Extract the (x, y) coordinate from the center of the cell holding the provided text.  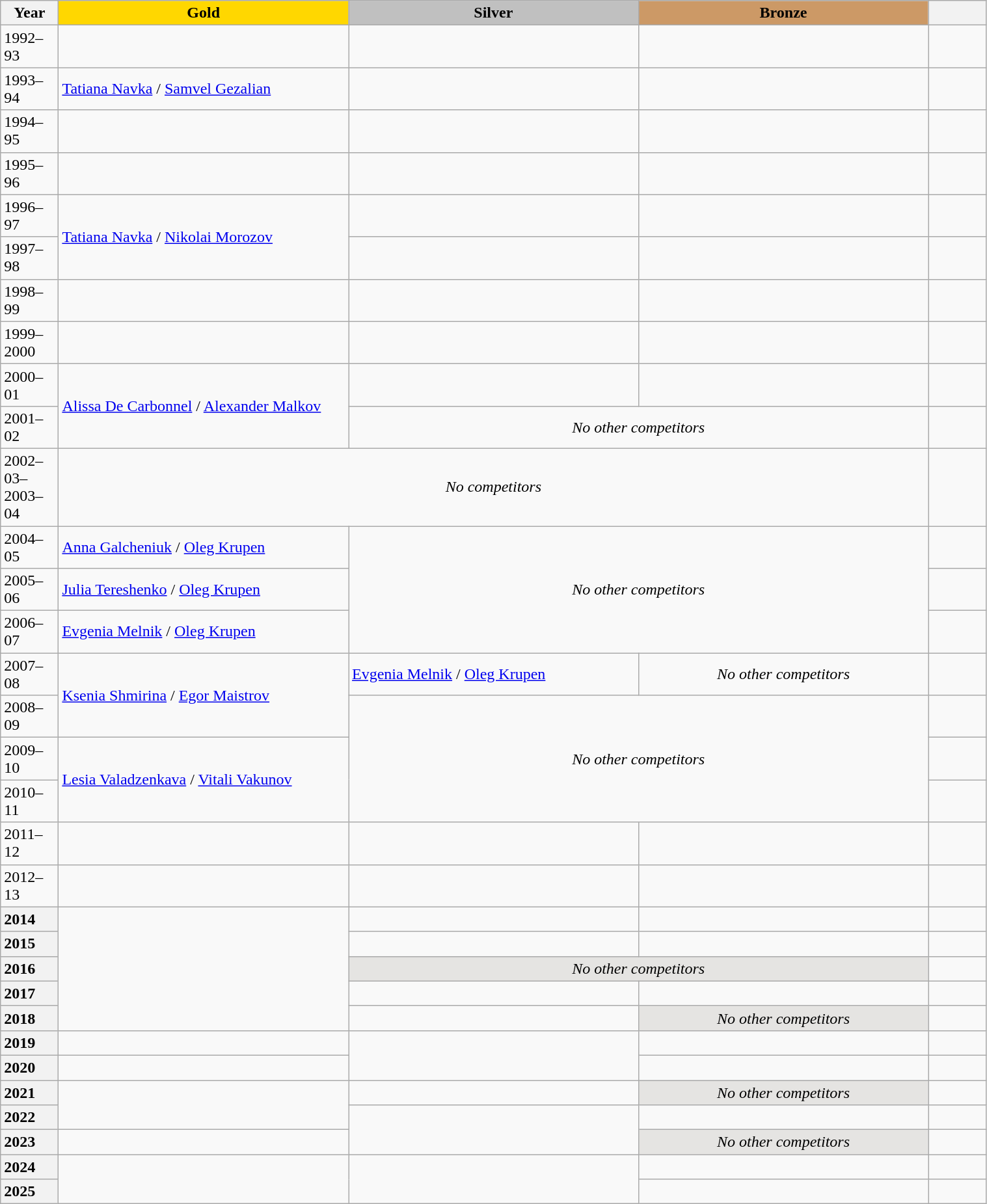
2011–12 (30, 843)
2016 (30, 969)
Ksenia Shmirina / Egor Maistrov (204, 695)
2015 (30, 944)
Year (30, 13)
2006–07 (30, 632)
Tatiana Navka / Nikolai Morozov (204, 237)
No competitors (493, 487)
Lesia Valadzenkava / Vitali Vakunov (204, 780)
Bronze (783, 13)
Silver (494, 13)
Alissa De Carbonnel / Alexander Malkov (204, 406)
2020 (30, 1067)
1998–99 (30, 301)
2019 (30, 1043)
2010–11 (30, 801)
1999–2000 (30, 342)
2005–06 (30, 589)
2018 (30, 1018)
1992–93 (30, 47)
1995–96 (30, 173)
2021 (30, 1092)
2017 (30, 993)
2000–01 (30, 385)
Julia Tereshenko / Oleg Krupen (204, 589)
2022 (30, 1117)
2024 (30, 1167)
2014 (30, 919)
2025 (30, 1192)
2004–05 (30, 546)
Gold (204, 13)
2008–09 (30, 717)
1994–95 (30, 131)
1997–98 (30, 258)
1993–94 (30, 88)
2012–13 (30, 886)
Anna Galcheniuk / Oleg Krupen (204, 546)
2007–08 (30, 674)
2002–03–2003–04 (30, 487)
2023 (30, 1142)
1996–97 (30, 216)
Tatiana Navka / Samvel Gezalian (204, 88)
2001–02 (30, 427)
2009–10 (30, 758)
